Locate the cell with the specified text and output its (X, Y) center coordinate. 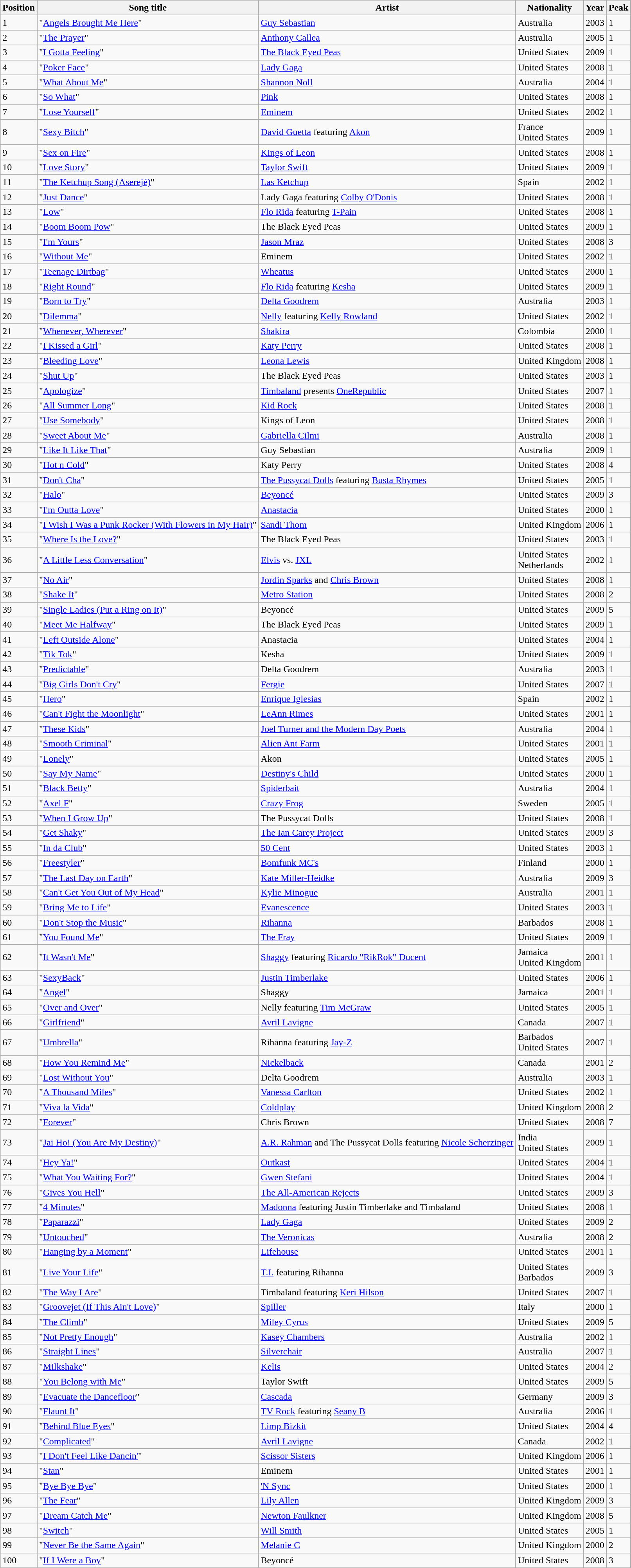
41 (19, 639)
"Use Somebody" (148, 420)
"Hero" (148, 699)
"Hanging by a Moment" (148, 1252)
100 (19, 1560)
25 (19, 390)
"How You Remind Me" (148, 1063)
"Poker Face" (148, 67)
"Don't Stop the Music" (148, 922)
"Sex on Fire" (148, 152)
"Gives You Hell" (148, 1192)
"Switch" (148, 1530)
26 (19, 405)
Kesha (387, 654)
39 (19, 610)
77 (19, 1207)
"What You Waiting For?" (148, 1177)
43 (19, 669)
83 (19, 1307)
87 (19, 1367)
88 (19, 1381)
"It Wasn't Me" (148, 958)
40 (19, 624)
14 (19, 227)
Year (595, 8)
75 (19, 1177)
"Meet Me Halfway" (148, 624)
Anthony Callea (387, 38)
Spiderbait (387, 788)
Pink (387, 97)
Rihanna featuring Jay-Z (387, 1042)
58 (19, 892)
Lady Gaga featuring Colby O'Donis (387, 197)
Newton Faulkner (387, 1516)
Kid Rock (387, 405)
Limp Bizkit (387, 1426)
48 (19, 744)
Will Smith (387, 1530)
United StatesNetherlands (549, 559)
"Left Outside Alone" (148, 639)
"No Air" (148, 580)
Alien Ant Farm (387, 744)
"Get Shaky" (148, 833)
82 (19, 1292)
"I Gotta Feeling" (148, 52)
The Pussycat Dolls featuring Busta Rhymes (387, 480)
"If I Were a Boy" (148, 1560)
"Evacuate the Dancefloor" (148, 1396)
"A Thousand Miles" (148, 1092)
Outkast (387, 1162)
Jason Mraz (387, 242)
"I Don't Feel Like Dancin'" (148, 1456)
"Lost Without You" (148, 1077)
6 (19, 97)
Spiller (387, 1307)
United StatesBarbados (549, 1272)
"Stan" (148, 1471)
Crazy Frog (387, 803)
31 (19, 480)
Joel Turner and the Modern Day Poets (387, 729)
'N Sync (387, 1486)
Rihanna (387, 922)
"Straight Lines" (148, 1352)
Sandi Thom (387, 525)
Madonna featuring Justin Timberlake and Timbaland (387, 1207)
89 (19, 1396)
IndiaUnited States (549, 1142)
Timbaland presents OneRepublic (387, 390)
"The Fear" (148, 1501)
29 (19, 450)
18 (19, 286)
35 (19, 539)
"Behind Blue Eyes" (148, 1426)
Finland (549, 863)
"I Kissed a Girl" (148, 346)
Kasey Chambers (387, 1337)
16 (19, 257)
"Sexy Bitch" (148, 132)
"Teenage Dirtbag" (148, 272)
"Say My Name" (148, 773)
"Without Me" (148, 257)
21 (19, 331)
10 (19, 167)
Cascada (387, 1396)
Flo Rida featuring Kesha (387, 286)
"The Way I Are" (148, 1292)
LeAnn Rimes (387, 714)
80 (19, 1252)
27 (19, 420)
93 (19, 1456)
Position (19, 8)
42 (19, 654)
56 (19, 863)
Nickelback (387, 1063)
60 (19, 922)
"You Belong with Me" (148, 1381)
Leona Lewis (387, 361)
Gwen Stefani (387, 1177)
36 (19, 559)
"When I Grow Up" (148, 818)
"Jai Ho! (You Are My Destiny)" (148, 1142)
Italy (549, 1307)
"Low" (148, 212)
Silverchair (387, 1352)
"Complicated" (148, 1441)
"These Kids" (148, 729)
44 (19, 684)
53 (19, 818)
Gabriella Cilmi (387, 435)
69 (19, 1077)
78 (19, 1222)
Enrique Iglesias (387, 699)
The Fray (387, 937)
"Lonely" (148, 759)
"Tik Tok" (148, 654)
"In da Club" (148, 848)
Shaggy featuring Ricardo "RikRok" Ducent (387, 958)
13 (19, 212)
"Axel F" (148, 803)
Las Ketchup (387, 182)
49 (19, 759)
"Black Betty" (148, 788)
Scissor Sisters (387, 1456)
84 (19, 1322)
Artist (387, 8)
97 (19, 1516)
Jordin Sparks and Chris Brown (387, 580)
"The Last Day on Earth" (148, 878)
8 (19, 132)
Song title (148, 8)
96 (19, 1501)
30 (19, 465)
"Forever" (148, 1122)
9 (19, 152)
"Single Ladies (Put a Ring on It)" (148, 610)
Melanie C (387, 1545)
"Dilemma" (148, 316)
19 (19, 301)
"Right Round" (148, 286)
Metro Station (387, 595)
Peak (618, 8)
81 (19, 1272)
"A Little Less Conversation" (148, 559)
"4 Minutes" (148, 1207)
"Umbrella" (148, 1042)
Bomfunk MC's (387, 863)
"You Found Me" (148, 937)
50 Cent (387, 848)
"All Summer Long" (148, 405)
37 (19, 580)
The All-American Rejects (387, 1192)
71 (19, 1107)
51 (19, 788)
Justin Timberlake (387, 978)
64 (19, 993)
95 (19, 1486)
Germany (549, 1396)
"Boom Boom Pow" (148, 227)
47 (19, 729)
54 (19, 833)
"Groovejet (If This Ain't Love)" (148, 1307)
"Lose Yourself" (148, 112)
17 (19, 272)
"Untouched" (148, 1237)
"Like It Like That" (148, 450)
"Hot n Cold" (148, 465)
22 (19, 346)
98 (19, 1530)
70 (19, 1092)
Kylie Minogue (387, 892)
JamaicaUnited Kingdom (549, 958)
The Pussycat Dolls (387, 818)
"Where Is the Love?" (148, 539)
65 (19, 1007)
74 (19, 1162)
"Can't Get You Out of My Head" (148, 892)
33 (19, 510)
Shakira (387, 331)
"Born to Try" (148, 301)
Destiny's Child (387, 773)
Nelly featuring Kelly Rowland (387, 316)
"The Prayer" (148, 38)
"Bleeding Love" (148, 361)
"Paparazzi" (148, 1222)
"Apologize" (148, 390)
"Girlfriend" (148, 1022)
Wheatus (387, 272)
The Veronicas (387, 1237)
20 (19, 316)
11 (19, 182)
92 (19, 1441)
76 (19, 1192)
Evanescence (387, 907)
"Love Story" (148, 167)
"Viva la Vida" (148, 1107)
Timbaland featuring Keri Hilson (387, 1292)
"Never Be the Same Again" (148, 1545)
55 (19, 848)
BarbadosUnited States (549, 1042)
"Over and Over" (148, 1007)
"Bye Bye Bye" (148, 1486)
Barbados (549, 922)
45 (19, 699)
Flo Rida featuring T-Pain (387, 212)
"Big Girls Don't Cry" (148, 684)
Chris Brown (387, 1122)
"Shut Up" (148, 376)
24 (19, 376)
Nationality (549, 8)
Akon (387, 759)
73 (19, 1142)
"Smooth Criminal" (148, 744)
32 (19, 495)
Miley Cyrus (387, 1322)
"Just Dance" (148, 197)
"Not Pretty Enough" (148, 1337)
"The Ketchup Song (Aserejé)" (148, 182)
"Don't Cha" (148, 480)
"Live Your Life" (148, 1272)
50 (19, 773)
"I Wish I Was a Punk Rocker (With Flowers in My Hair)" (148, 525)
"Angel" (148, 993)
"Bring Me to Life" (148, 907)
67 (19, 1042)
Shannon Noll (387, 82)
"What About Me" (148, 82)
"Can't Fight the Moonlight" (148, 714)
28 (19, 435)
"SexyBack" (148, 978)
"Angels Brought Me Here" (148, 23)
46 (19, 714)
"So What" (148, 97)
The Ian Carey Project (387, 833)
66 (19, 1022)
Colombia (549, 331)
"I'm Outta Love" (148, 510)
FranceUnited States (549, 132)
38 (19, 595)
59 (19, 907)
TV Rock featuring Seany B (387, 1411)
23 (19, 361)
Lily Allen (387, 1501)
57 (19, 878)
72 (19, 1122)
"Flaunt It" (148, 1411)
David Guetta featuring Akon (387, 132)
Sweden (549, 803)
91 (19, 1426)
A.R. Rahman and The Pussycat Dolls featuring Nicole Scherzinger (387, 1142)
Elvis vs. JXL (387, 559)
"Halo" (148, 495)
62 (19, 958)
79 (19, 1237)
86 (19, 1352)
"The Climb" (148, 1322)
"Dream Catch Me" (148, 1516)
61 (19, 937)
Jamaica (549, 993)
"Hey Ya!" (148, 1162)
Lifehouse (387, 1252)
"I'm Yours" (148, 242)
63 (19, 978)
52 (19, 803)
15 (19, 242)
94 (19, 1471)
68 (19, 1063)
"Whenever, Wherever" (148, 331)
Vanessa Carlton (387, 1092)
Kelis (387, 1367)
Nelly featuring Tim McGraw (387, 1007)
Kate Miller-Heidke (387, 878)
12 (19, 197)
"Predictable" (148, 669)
"Shake It" (148, 595)
34 (19, 525)
85 (19, 1337)
"Freestyler" (148, 863)
Fergie (387, 684)
"Sweet About Me" (148, 435)
90 (19, 1411)
T.I. featuring Rihanna (387, 1272)
Coldplay (387, 1107)
99 (19, 1545)
"Milkshake" (148, 1367)
Shaggy (387, 993)
